Return the (X, Y) coordinate for the center point of the cell that contains the specified text.  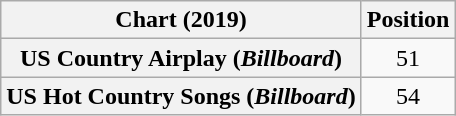
US Hot Country Songs (Billboard) (181, 96)
Position (408, 20)
54 (408, 96)
US Country Airplay (Billboard) (181, 58)
51 (408, 58)
Chart (2019) (181, 20)
